Output the (x, y) coordinate of the center of the cell containing the given text.  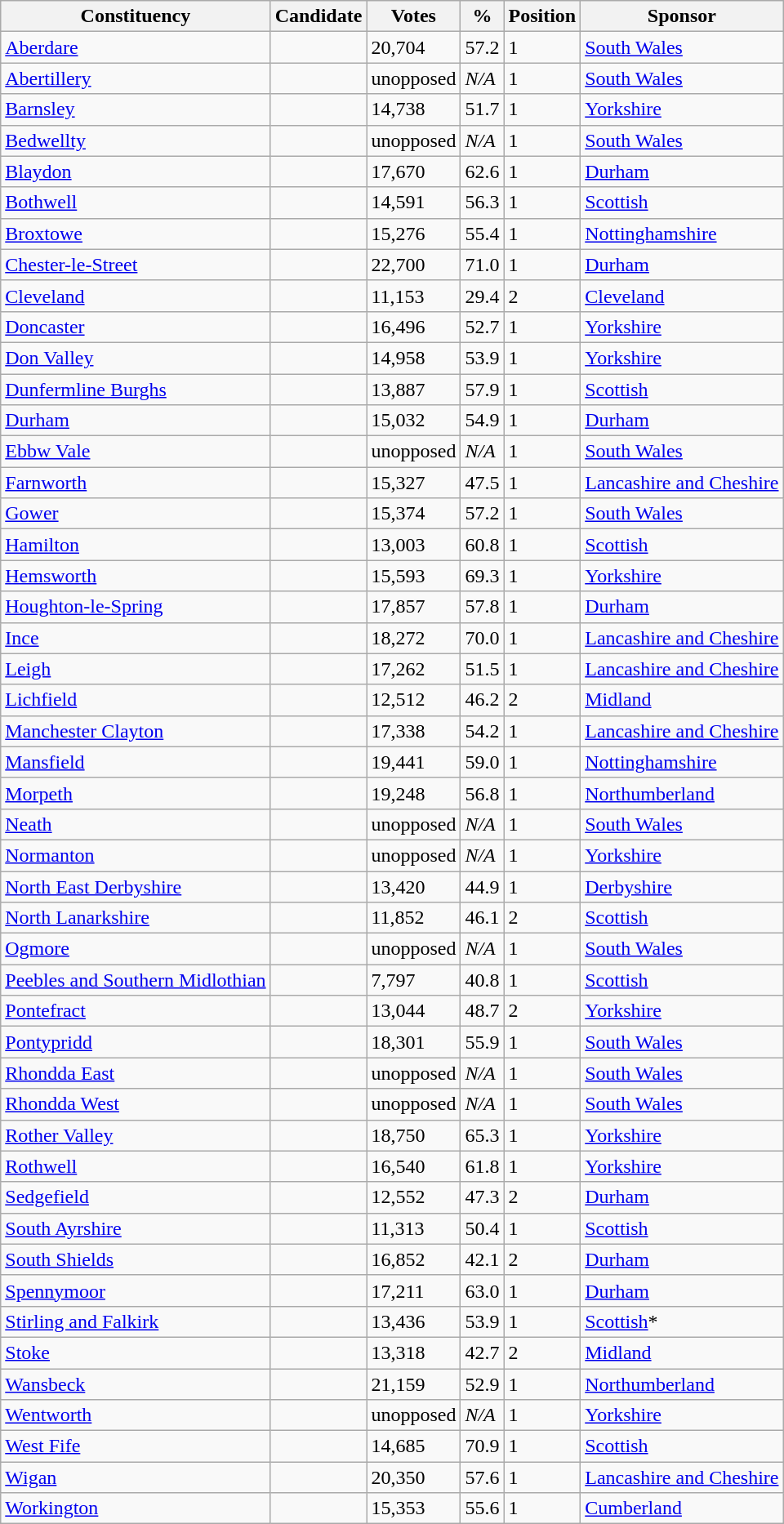
18,301 (413, 1042)
11,852 (413, 918)
20,704 (413, 47)
Wentworth (136, 1415)
Abertillery (136, 78)
42.7 (482, 1352)
Scottish* (682, 1321)
Don Valley (136, 358)
Derbyshire (682, 886)
Wansbeck (136, 1384)
Rhondda West (136, 1104)
62.6 (482, 172)
42.1 (482, 1259)
14,591 (413, 203)
22,700 (413, 265)
Pontypridd (136, 1042)
17,211 (413, 1290)
Candidate (318, 16)
Morpeth (136, 793)
13,887 (413, 390)
Stoke (136, 1352)
7,797 (413, 980)
19,441 (413, 762)
Constituency (136, 16)
Houghton-le-Spring (136, 607)
57.8 (482, 607)
South Shields (136, 1259)
Rothwell (136, 1166)
55.4 (482, 234)
50.4 (482, 1228)
19,248 (413, 793)
48.7 (482, 1011)
47.5 (482, 483)
54.2 (482, 731)
South Ayrshire (136, 1228)
65.3 (482, 1135)
13,044 (413, 1011)
Ince (136, 638)
16,540 (413, 1166)
71.0 (482, 265)
Blaydon (136, 172)
Aberdare (136, 47)
Doncaster (136, 327)
59.0 (482, 762)
15,374 (413, 514)
61.8 (482, 1166)
57.9 (482, 390)
11,313 (413, 1228)
North Lanarkshire (136, 918)
16,852 (413, 1259)
12,512 (413, 700)
Peebles and Southern Midlothian (136, 980)
29.4 (482, 296)
51.7 (482, 109)
46.2 (482, 700)
Gower (136, 514)
60.8 (482, 545)
Chester-le-Street (136, 265)
17,338 (413, 731)
13,420 (413, 886)
Cumberland (682, 1508)
Hamilton (136, 545)
55.6 (482, 1508)
18,750 (413, 1135)
Dunfermline Burghs (136, 390)
13,003 (413, 545)
70.9 (482, 1446)
Ebbw Vale (136, 452)
Ogmore (136, 949)
52.9 (482, 1384)
63.0 (482, 1290)
20,350 (413, 1477)
15,353 (413, 1508)
% (482, 16)
15,593 (413, 576)
Broxtowe (136, 234)
Leigh (136, 669)
Neath (136, 824)
Rhondda East (136, 1073)
18,272 (413, 638)
North East Derbyshire (136, 886)
57.6 (482, 1477)
Votes (413, 16)
17,670 (413, 172)
Pontefract (136, 1011)
Normanton (136, 855)
12,552 (413, 1197)
44.9 (482, 886)
Sponsor (682, 16)
17,857 (413, 607)
Lichfield (136, 700)
13,318 (413, 1352)
Bothwell (136, 203)
21,159 (413, 1384)
Hemsworth (136, 576)
Farnworth (136, 483)
69.3 (482, 576)
15,032 (413, 421)
Wigan (136, 1477)
46.1 (482, 918)
47.3 (482, 1197)
Manchester Clayton (136, 731)
13,436 (413, 1321)
Rother Valley (136, 1135)
West Fife (136, 1446)
52.7 (482, 327)
17,262 (413, 669)
14,685 (413, 1446)
56.8 (482, 793)
Barnsley (136, 109)
40.8 (482, 980)
55.9 (482, 1042)
16,496 (413, 327)
51.5 (482, 669)
Position (542, 16)
11,153 (413, 296)
Workington (136, 1508)
54.9 (482, 421)
14,738 (413, 109)
56.3 (482, 203)
Mansfield (136, 762)
Stirling and Falkirk (136, 1321)
14,958 (413, 358)
70.0 (482, 638)
Bedwellty (136, 140)
Spennymoor (136, 1290)
15,276 (413, 234)
15,327 (413, 483)
Sedgefield (136, 1197)
